Pinpoint the cell where the given text exists, returning its [x, y] midpoint coordinate. 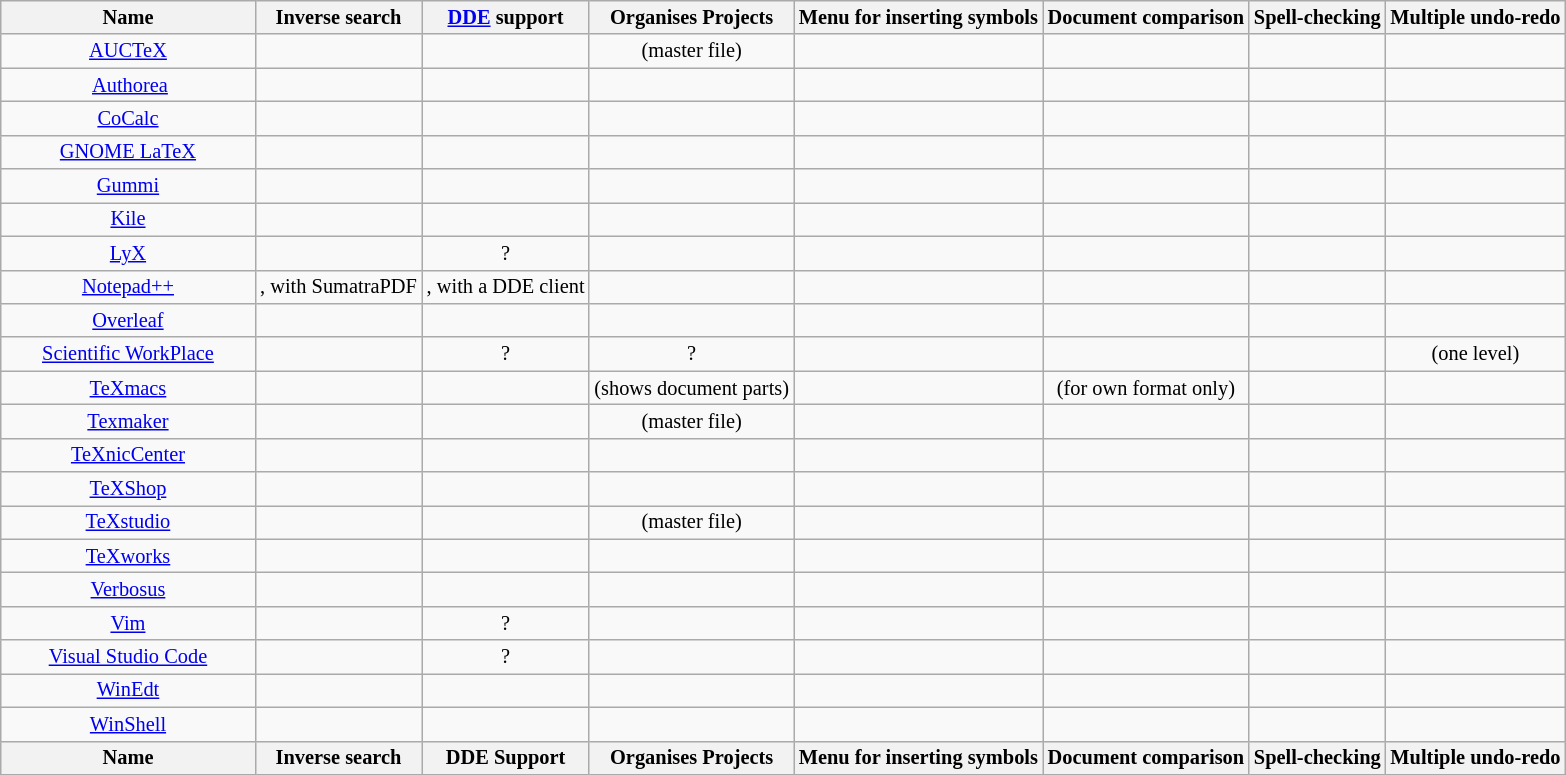
, with SumatraPDF [338, 287]
Vim [128, 623]
Visual Studio Code [128, 657]
TeXworks [128, 556]
TeXmacs [128, 388]
TeXstudio [128, 522]
CoCalc [128, 118]
DDE Support [506, 758]
TeXShop [128, 489]
DDE support [506, 17]
Notepad++ [128, 287]
Authorea [128, 85]
Texmaker [128, 421]
WinShell [128, 724]
Scientific WorkPlace [128, 354]
GNOME LaTeX [128, 152]
Gummi [128, 186]
(shows document parts) [691, 388]
LyX [128, 253]
Verbosus [128, 589]
WinEdt [128, 690]
(one level) [1476, 354]
, with a DDE client [506, 287]
AUCTeX [128, 51]
Kile [128, 219]
Overleaf [128, 320]
TeXnicCenter [128, 455]
(for own format only) [1146, 388]
